Capture the cell that displays the provided text and extract its [X, Y] central coordinate. 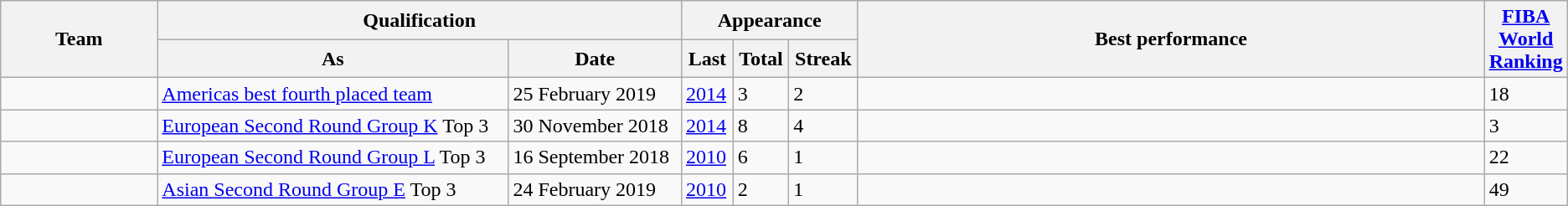
6 [761, 157]
Best performance [1171, 39]
Americas best fourth placed team [333, 94]
Appearance [770, 20]
16 September 2018 [595, 157]
FIBA World Ranking [1526, 39]
49 [1526, 189]
8 [761, 126]
Date [595, 59]
Team [79, 39]
Total [761, 59]
30 November 2018 [595, 126]
22 [1526, 157]
As [333, 59]
25 February 2019 [595, 94]
European Second Round Group K Top 3 [333, 126]
24 February 2019 [595, 189]
Asian Second Round Group E Top 3 [333, 189]
4 [823, 126]
Qualification [420, 20]
Last [708, 59]
18 [1526, 94]
European Second Round Group L Top 3 [333, 157]
Streak [823, 59]
